For the text-containing cell, return its midpoint in (x, y) coordinate format. 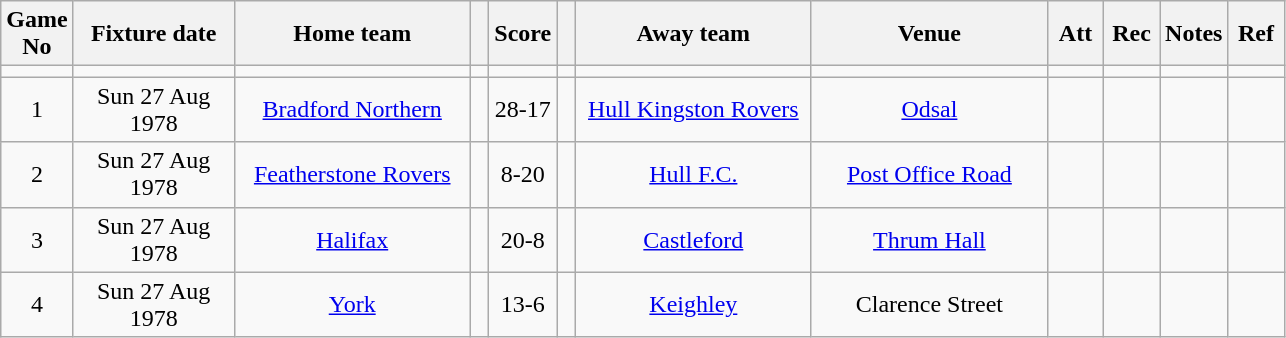
1 (37, 110)
Bradford Northern (352, 110)
Fixture date (154, 34)
13-6 (523, 304)
Notes (1194, 34)
Odsal (929, 110)
Hull F.C. (693, 174)
Halifax (352, 240)
Keighley (693, 304)
4 (37, 304)
Castleford (693, 240)
Rec (1132, 34)
Score (523, 34)
Clarence Street (929, 304)
Post Office Road (929, 174)
3 (37, 240)
Ref (1256, 34)
20-8 (523, 240)
Thrum Hall (929, 240)
Home team (352, 34)
Away team (693, 34)
Venue (929, 34)
York (352, 304)
28-17 (523, 110)
Featherstone Rovers (352, 174)
Hull Kingston Rovers (693, 110)
2 (37, 174)
8-20 (523, 174)
Game No (37, 34)
Att (1075, 34)
